Provide the [X, Y] coordinate of the cell's center where the given text is located.  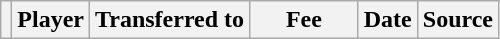
Player [51, 20]
Transferred to [170, 20]
Date [388, 20]
Source [458, 20]
Fee [304, 20]
